Determine the [X, Y] coordinate at the center of the cell enclosing the given text.  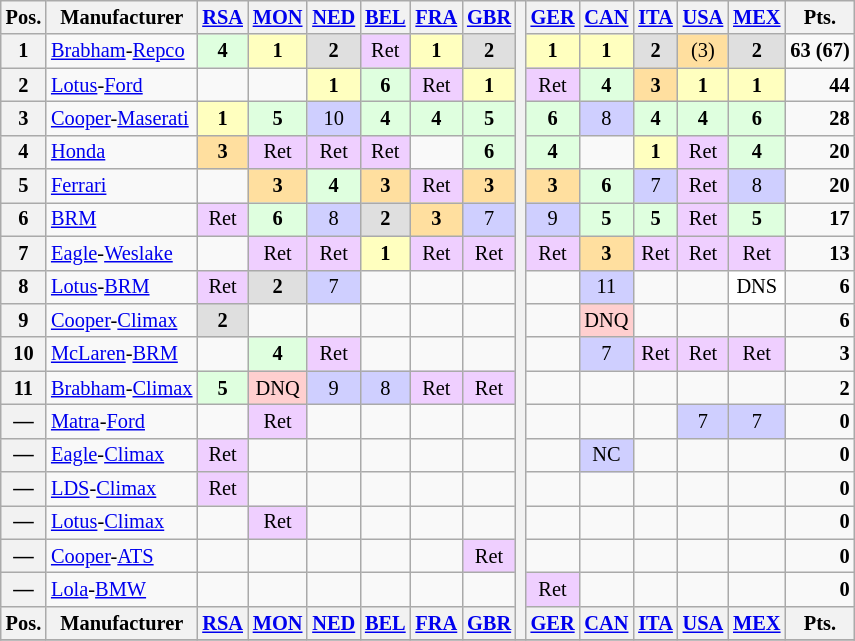
44 [820, 85]
Cooper-Climax [122, 320]
BRM [122, 219]
Ferrari [122, 186]
Matra-Ford [122, 421]
Eagle-Weslake [122, 253]
Lotus-Climax [122, 522]
Lotus-BRM [122, 287]
Cooper-ATS [122, 556]
NC [606, 455]
Honda [122, 152]
(3) [703, 51]
63 (67) [820, 51]
Lotus-Ford [122, 85]
Lola-BMW [122, 589]
13 [820, 253]
DNS [756, 287]
Brabham-Climax [122, 388]
Eagle-Climax [122, 455]
Cooper-Maserati [122, 118]
28 [820, 118]
Brabham-Repco [122, 51]
LDS-Climax [122, 489]
17 [820, 219]
McLaren-BRM [122, 354]
